Search for the cell housing the specified text and yield its (X, Y) center coordinate. 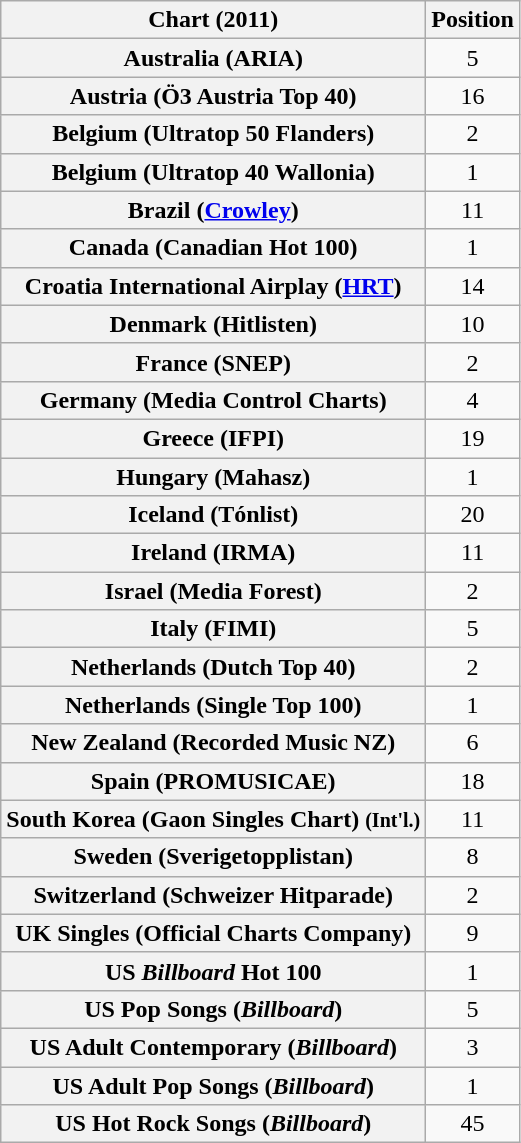
14 (473, 286)
19 (473, 438)
South Korea (Gaon Singles Chart) (Int'l.) (214, 819)
Belgium (Ultratop 50 Flanders) (214, 134)
Belgium (Ultratop 40 Wallonia) (214, 172)
Denmark (Hitlisten) (214, 324)
45 (473, 1124)
20 (473, 515)
Greece (IFPI) (214, 438)
Spain (PROMUSICAE) (214, 781)
US Billboard Hot 100 (214, 971)
16 (473, 96)
3 (473, 1047)
Position (473, 20)
Iceland (Tónlist) (214, 515)
4 (473, 400)
6 (473, 743)
Chart (2011) (214, 20)
Netherlands (Dutch Top 40) (214, 667)
Canada (Canadian Hot 100) (214, 248)
Ireland (IRMA) (214, 553)
Germany (Media Control Charts) (214, 400)
Italy (FIMI) (214, 629)
Netherlands (Single Top 100) (214, 705)
US Hot Rock Songs (Billboard) (214, 1124)
Austria (Ö3 Austria Top 40) (214, 96)
18 (473, 781)
Croatia International Airplay (HRT) (214, 286)
Switzerland (Schweizer Hitparade) (214, 895)
UK Singles (Official Charts Company) (214, 933)
US Pop Songs (Billboard) (214, 1009)
10 (473, 324)
US Adult Pop Songs (Billboard) (214, 1085)
Sweden (Sverigetopplistan) (214, 857)
New Zealand (Recorded Music NZ) (214, 743)
9 (473, 933)
Hungary (Mahasz) (214, 477)
Israel (Media Forest) (214, 591)
Brazil (Crowley) (214, 210)
France (SNEP) (214, 362)
8 (473, 857)
US Adult Contemporary (Billboard) (214, 1047)
Australia (ARIA) (214, 58)
